Provide the [X, Y] coordinate of the cell's center where the given text is located.  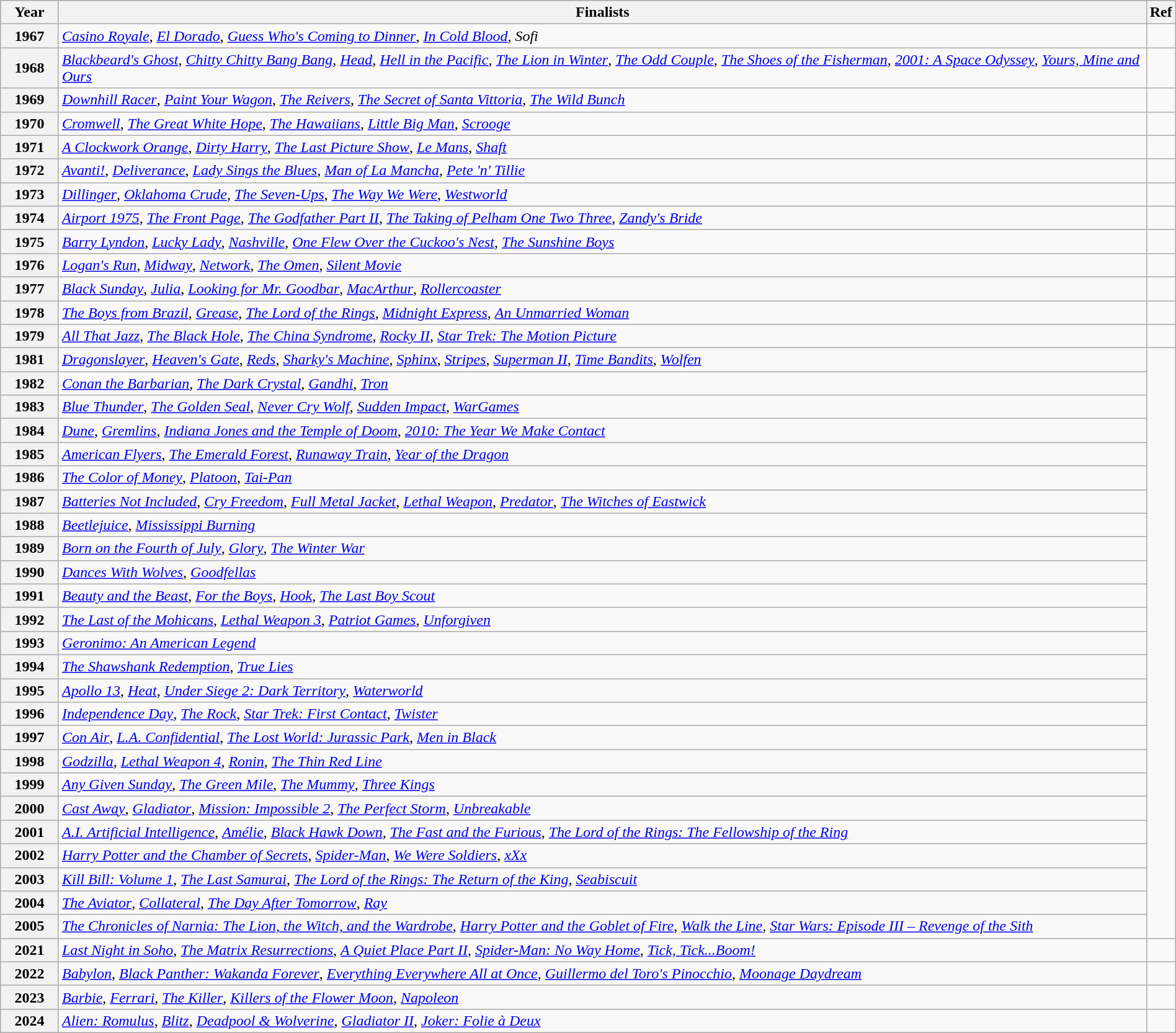
Any Given Sunday, The Green Mile, The Mummy, Three Kings [602, 785]
1997 [30, 738]
1977 [30, 288]
1978 [30, 312]
Conan the Barbarian, The Dark Crystal, Gandhi, Tron [602, 383]
American Flyers, The Emerald Forest, Runaway Train, Year of the Dragon [602, 454]
The Boys from Brazil, Grease, The Lord of the Rings, Midnight Express, An Unmarried Woman [602, 312]
1986 [30, 478]
Geronimo: An American Legend [602, 643]
1967 [30, 36]
1971 [30, 147]
Kill Bill: Volume 1, The Last Samurai, The Lord of the Rings: The Return of the King, Seabiscuit [602, 879]
Finalists [602, 12]
Dune, Gremlins, Indiana Jones and the Temple of Doom, 2010: The Year We Make Contact [602, 431]
1969 [30, 100]
Beetlejuice, Mississippi Burning [602, 525]
1995 [30, 691]
2024 [30, 1021]
1972 [30, 171]
2022 [30, 973]
All That Jazz, The Black Hole, The China Syndrome, Rocky II, Star Trek: The Motion Picture [602, 336]
1979 [30, 336]
A Clockwork Orange, Dirty Harry, The Last Picture Show, Le Mans, Shaft [602, 147]
1999 [30, 785]
Con Air, L.A. Confidential, The Lost World: Jurassic Park, Men in Black [602, 738]
1981 [30, 360]
Year [30, 12]
1988 [30, 525]
1996 [30, 714]
Downhill Racer, Paint Your Wagon, The Reivers, The Secret of Santa Vittoria, The Wild Bunch [602, 100]
The Shawshank Redemption, True Lies [602, 666]
1983 [30, 407]
The Color of Money, Platoon, Tai-Pan [602, 478]
Independence Day, The Rock, Star Trek: First Contact, Twister [602, 714]
1989 [30, 548]
1976 [30, 265]
2021 [30, 950]
Blue Thunder, The Golden Seal, Never Cry Wolf, Sudden Impact, WarGames [602, 407]
Cromwell, The Great White Hope, The Hawaiians, Little Big Man, Scrooge [602, 123]
Beauty and the Beast, For the Boys, Hook, The Last Boy Scout [602, 596]
2023 [30, 997]
Casino Royale, El Dorado, Guess Who's Coming to Dinner, In Cold Blood, Sofi [602, 36]
Godzilla, Lethal Weapon 4, Ronin, The Thin Red Line [602, 761]
Barbie, Ferrari, The Killer, Killers of the Flower Moon, Napoleon [602, 997]
1994 [30, 666]
Dragonslayer, Heaven's Gate, Reds, Sharky's Machine, Sphinx, Stripes, Superman II, Time Bandits, Wolfen [602, 360]
2002 [30, 856]
The Last of the Mohicans, Lethal Weapon 3, Patriot Games, Unforgiven [602, 619]
Black Sunday, Julia, Looking for Mr. Goodbar, MacArthur, Rollercoaster [602, 288]
1991 [30, 596]
Alien: Romulus, Blitz, Deadpool & Wolverine, Gladiator II, Joker: Folie à Deux [602, 1021]
1984 [30, 431]
1985 [30, 454]
2005 [30, 926]
1992 [30, 619]
Apollo 13, Heat, Under Siege 2: Dark Territory, Waterworld [602, 691]
Batteries Not Included, Cry Freedom, Full Metal Jacket, Lethal Weapon, Predator, The Witches of Eastwick [602, 501]
Airport 1975, The Front Page, The Godfather Part II, The Taking of Pelham One Two Three, Zandy's Bride [602, 218]
1974 [30, 218]
1998 [30, 761]
Dances With Wolves, Goodfellas [602, 572]
1993 [30, 643]
1987 [30, 501]
Cast Away, Gladiator, Mission: Impossible 2, The Perfect Storm, Unbreakable [602, 808]
1968 [30, 68]
Harry Potter and the Chamber of Secrets, Spider-Man, We Were Soldiers, xXx [602, 856]
The Aviator, Collateral, The Day After Tomorrow, Ray [602, 903]
2001 [30, 832]
Ref [1161, 12]
1982 [30, 383]
1975 [30, 241]
Avanti!, Deliverance, Lady Sings the Blues, Man of La Mancha, Pete 'n' Tillie [602, 171]
1970 [30, 123]
Babylon, Black Panther: Wakanda Forever, Everything Everywhere All at Once, Guillermo del Toro's Pinocchio, Moonage Daydream [602, 973]
Logan's Run, Midway, Network, The Omen, Silent Movie [602, 265]
A.I. Artificial Intelligence, Amélie, Black Hawk Down, The Fast and the Furious, The Lord of the Rings: The Fellowship of the Ring [602, 832]
Last Night in Soho, The Matrix Resurrections, A Quiet Place Part II, Spider-Man: No Way Home, Tick, Tick...Boom! [602, 950]
2000 [30, 808]
1990 [30, 572]
1973 [30, 194]
Barry Lyndon, Lucky Lady, Nashville, One Flew Over the Cuckoo's Nest, The Sunshine Boys [602, 241]
Born on the Fourth of July, Glory, The Winter War [602, 548]
2004 [30, 903]
2003 [30, 879]
Dillinger, Oklahoma Crude, The Seven-Ups, The Way We Were, Westworld [602, 194]
